Return the (x, y) coordinate for the center point of the cell that contains the specified text.  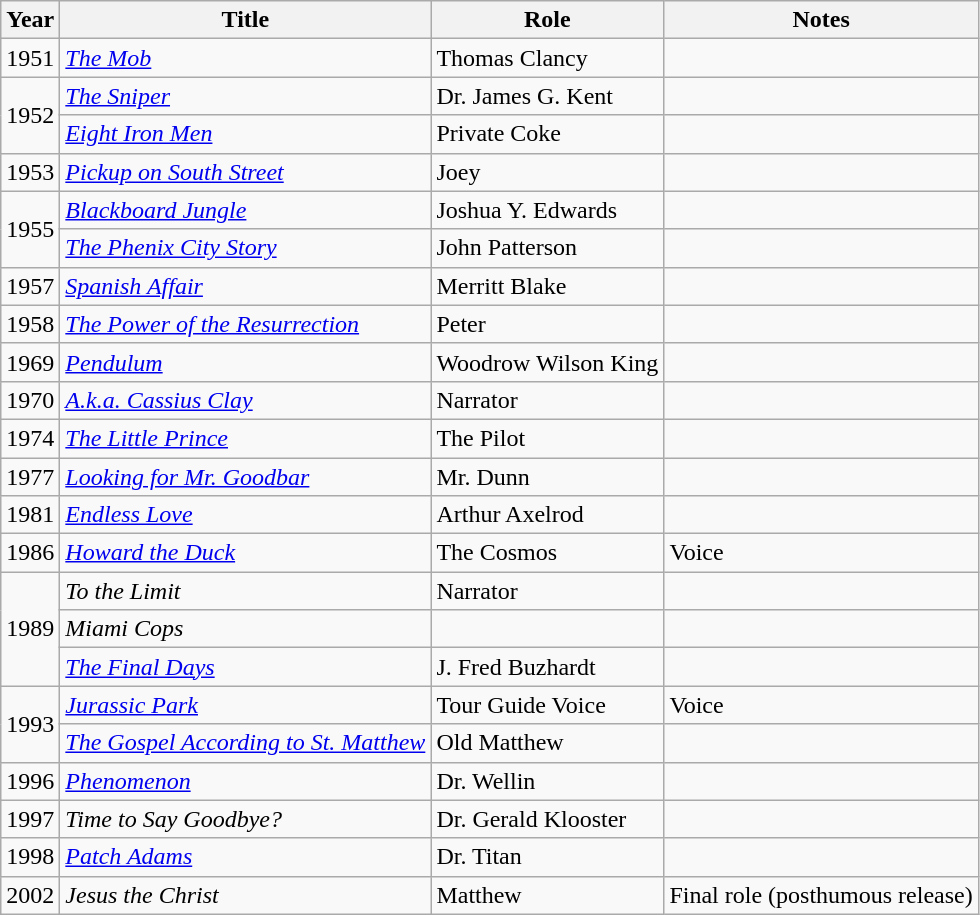
1969 (30, 362)
To the Limit (246, 591)
Tour Guide Voice (548, 705)
1953 (30, 172)
2002 (30, 895)
1958 (30, 324)
Mr. Dunn (548, 477)
Peter (548, 324)
Looking for Mr. Goodbar (246, 477)
Phenomenon (246, 781)
The Pilot (548, 438)
Endless Love (246, 515)
Dr. James G. Kent (548, 96)
John Patterson (548, 248)
1997 (30, 819)
1951 (30, 58)
1986 (30, 553)
Old Matthew (548, 743)
Arthur Axelrod (548, 515)
Notes (821, 20)
1998 (30, 857)
1955 (30, 229)
1981 (30, 515)
1996 (30, 781)
Pickup on South Street (246, 172)
Howard the Duck (246, 553)
Merritt Blake (548, 286)
Final role (posthumous release) (821, 895)
Title (246, 20)
The Gospel According to St. Matthew (246, 743)
Matthew (548, 895)
Joshua Y. Edwards (548, 210)
Dr. Gerald Klooster (548, 819)
Dr. Wellin (548, 781)
J. Fred Buzhardt (548, 667)
A.k.a. Cassius Clay (246, 400)
The Mob (246, 58)
Private Coke (548, 134)
Dr. Titan (548, 857)
Spanish Affair (246, 286)
Woodrow Wilson King (548, 362)
Thomas Clancy (548, 58)
Jesus the Christ (246, 895)
1952 (30, 115)
Joey (548, 172)
Pendulum (246, 362)
The Little Prince (246, 438)
1974 (30, 438)
The Power of the Resurrection (246, 324)
1993 (30, 724)
Blackboard Jungle (246, 210)
Miami Cops (246, 629)
Patch Adams (246, 857)
The Final Days (246, 667)
Role (548, 20)
1977 (30, 477)
Time to Say Goodbye? (246, 819)
Eight Iron Men (246, 134)
Year (30, 20)
The Cosmos (548, 553)
1970 (30, 400)
The Sniper (246, 96)
The Phenix City Story (246, 248)
1957 (30, 286)
1989 (30, 629)
Jurassic Park (246, 705)
